Provide the (X, Y) coordinate of the cell's center where the given text is located.  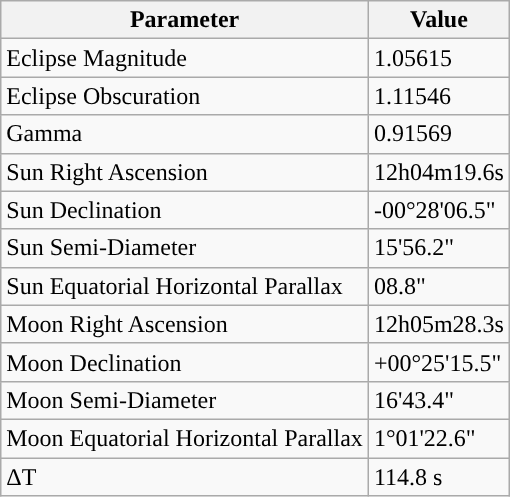
Sun Semi-Diameter (185, 248)
Value (438, 20)
Eclipse Magnitude (185, 58)
1.05615 (438, 58)
0.91569 (438, 134)
12h05m28.3s (438, 324)
Eclipse Obscuration (185, 96)
114.8 s (438, 477)
Moon Declination (185, 362)
Moon Semi-Diameter (185, 400)
-00°28'06.5" (438, 210)
Moon Equatorial Horizontal Parallax (185, 438)
16'43.4" (438, 400)
Sun Right Ascension (185, 172)
Sun Equatorial Horizontal Parallax (185, 286)
08.8" (438, 286)
1.11546 (438, 96)
ΔT (185, 477)
+00°25'15.5" (438, 362)
Sun Declination (185, 210)
Parameter (185, 20)
12h04m19.6s (438, 172)
1°01'22.6" (438, 438)
Gamma (185, 134)
15'56.2" (438, 248)
Moon Right Ascension (185, 324)
